Output the (X, Y) coordinate of the center of the cell containing the given text.  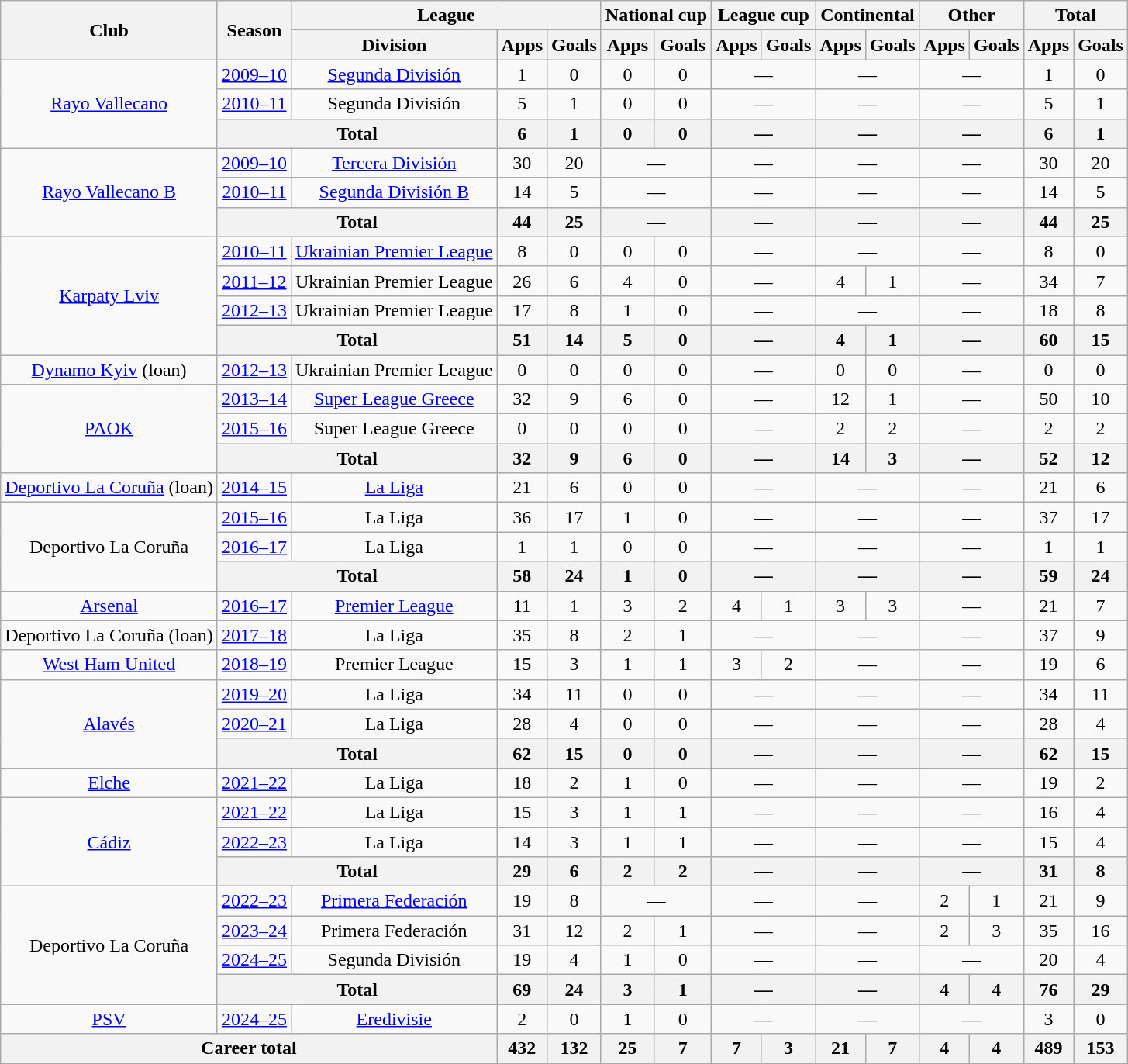
2020–21 (254, 724)
10 (1101, 399)
PSV (109, 1019)
2018–19 (254, 665)
Elche (109, 782)
2011–12 (254, 281)
Tercera División (394, 163)
2023–24 (254, 931)
69 (522, 990)
52 (1048, 458)
Alavés (109, 724)
26 (522, 281)
489 (1048, 1048)
58 (522, 576)
PAOK (109, 429)
Dynamo Kyiv (loan) (109, 370)
National cup (656, 16)
2019–20 (254, 694)
Rayo Vallecano (109, 104)
2017–18 (254, 635)
2014–15 (254, 488)
Arsenal (109, 606)
Eredivisie (394, 1019)
50 (1048, 399)
League cup (764, 16)
Division (394, 45)
36 (522, 517)
60 (1048, 340)
Season (254, 30)
Karpaty Lviv (109, 295)
153 (1101, 1048)
League (446, 16)
Club (109, 30)
Segunda División B (394, 192)
West Ham United (109, 665)
432 (522, 1048)
Career total (249, 1048)
Rayo Vallecano B (109, 192)
Cádiz (109, 841)
132 (574, 1048)
51 (522, 340)
59 (1048, 576)
Other (971, 16)
2013–14 (254, 399)
76 (1048, 990)
Continental (868, 16)
